Extract the [x, y] coordinate from the center of the cell holding the provided text.  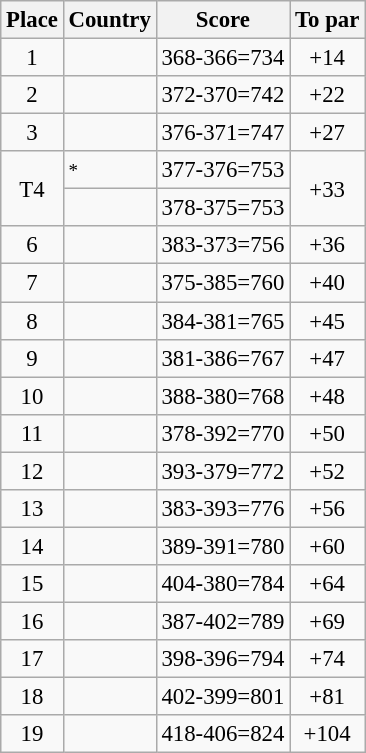
14 [32, 546]
+50 [328, 433]
12 [32, 471]
+69 [328, 621]
To par [328, 20]
13 [32, 509]
19 [32, 734]
384-381=765 [223, 321]
387-402=789 [223, 621]
+22 [328, 95]
+48 [328, 396]
+36 [328, 245]
+60 [328, 546]
368-366=734 [223, 58]
+45 [328, 321]
375-385=760 [223, 283]
8 [32, 321]
+14 [328, 58]
10 [32, 396]
11 [32, 433]
383-393=776 [223, 509]
6 [32, 245]
16 [32, 621]
378-375=753 [223, 208]
377-376=753 [223, 170]
+52 [328, 471]
1 [32, 58]
17 [32, 659]
402-399=801 [223, 697]
+104 [328, 734]
* [110, 170]
376-371=747 [223, 133]
Country [110, 20]
Place [32, 20]
381-386=767 [223, 358]
T4 [32, 188]
398-396=794 [223, 659]
+74 [328, 659]
7 [32, 283]
9 [32, 358]
+40 [328, 283]
15 [32, 584]
+27 [328, 133]
+47 [328, 358]
393-379=772 [223, 471]
388-380=768 [223, 396]
418-406=824 [223, 734]
389-391=780 [223, 546]
+81 [328, 697]
2 [32, 95]
378-392=770 [223, 433]
372-370=742 [223, 95]
404-380=784 [223, 584]
+33 [328, 188]
Score [223, 20]
+64 [328, 584]
18 [32, 697]
3 [32, 133]
383-373=756 [223, 245]
+56 [328, 509]
